Capture the cell that displays the provided text and extract its [X, Y] central coordinate. 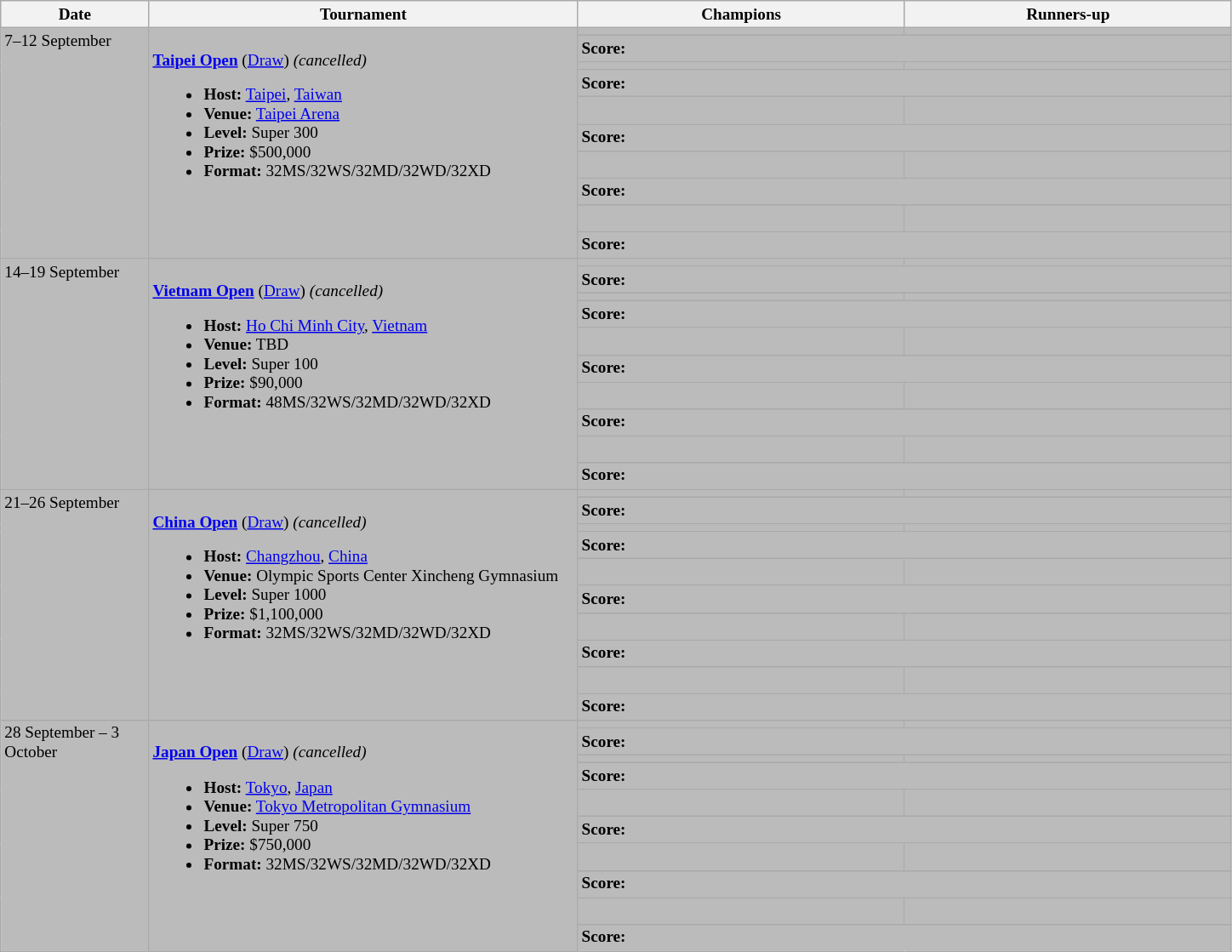
Tournament [363, 14]
14–19 September [75, 374]
7–12 September [75, 143]
Champions [741, 14]
Taipei Open (Draw) (cancelled)Host: Taipei, TaiwanVenue: Taipei ArenaLevel: Super 300Prize: $500,000Format: 32MS/32WS/32MD/32WD/32XD [363, 143]
Runners-up [1068, 14]
28 September – 3 October [75, 835]
Japan Open (Draw) (cancelled)Host: Tokyo, JapanVenue: Tokyo Metropolitan GymnasiumLevel: Super 750Prize: $750,000Format: 32MS/32WS/32MD/32WD/32XD [363, 835]
Vietnam Open (Draw) (cancelled)Host: Ho Chi Minh City, VietnamVenue: TBDLevel: Super 100Prize: $90,000Format: 48MS/32WS/32MD/32WD/32XD [363, 374]
21–26 September [75, 604]
Date [75, 14]
